Determine the [X, Y] coordinate at the center of the cell enclosing the given text.  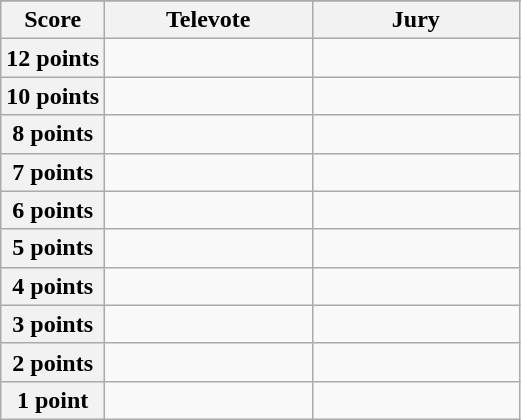
5 points [53, 248]
2 points [53, 362]
Score [53, 20]
4 points [53, 286]
7 points [53, 172]
Televote [209, 20]
12 points [53, 58]
8 points [53, 134]
3 points [53, 324]
6 points [53, 210]
1 point [53, 400]
Jury [416, 20]
10 points [53, 96]
